Scan for the cell matching the given text and deliver its [x, y] coordinate at center. 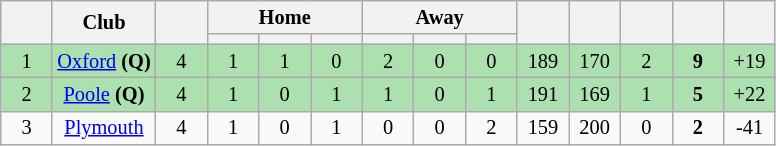
Home [284, 17]
5 [698, 94]
200 [595, 128]
Club [104, 22]
3 [27, 128]
Plymouth [104, 128]
Oxford (Q) [104, 61]
170 [595, 61]
159 [543, 128]
Poole (Q) [104, 94]
+19 [750, 61]
189 [543, 61]
169 [595, 94]
191 [543, 94]
-41 [750, 128]
9 [698, 61]
Away [440, 17]
+22 [750, 94]
